For the text-containing cell, return its midpoint in (x, y) coordinate format. 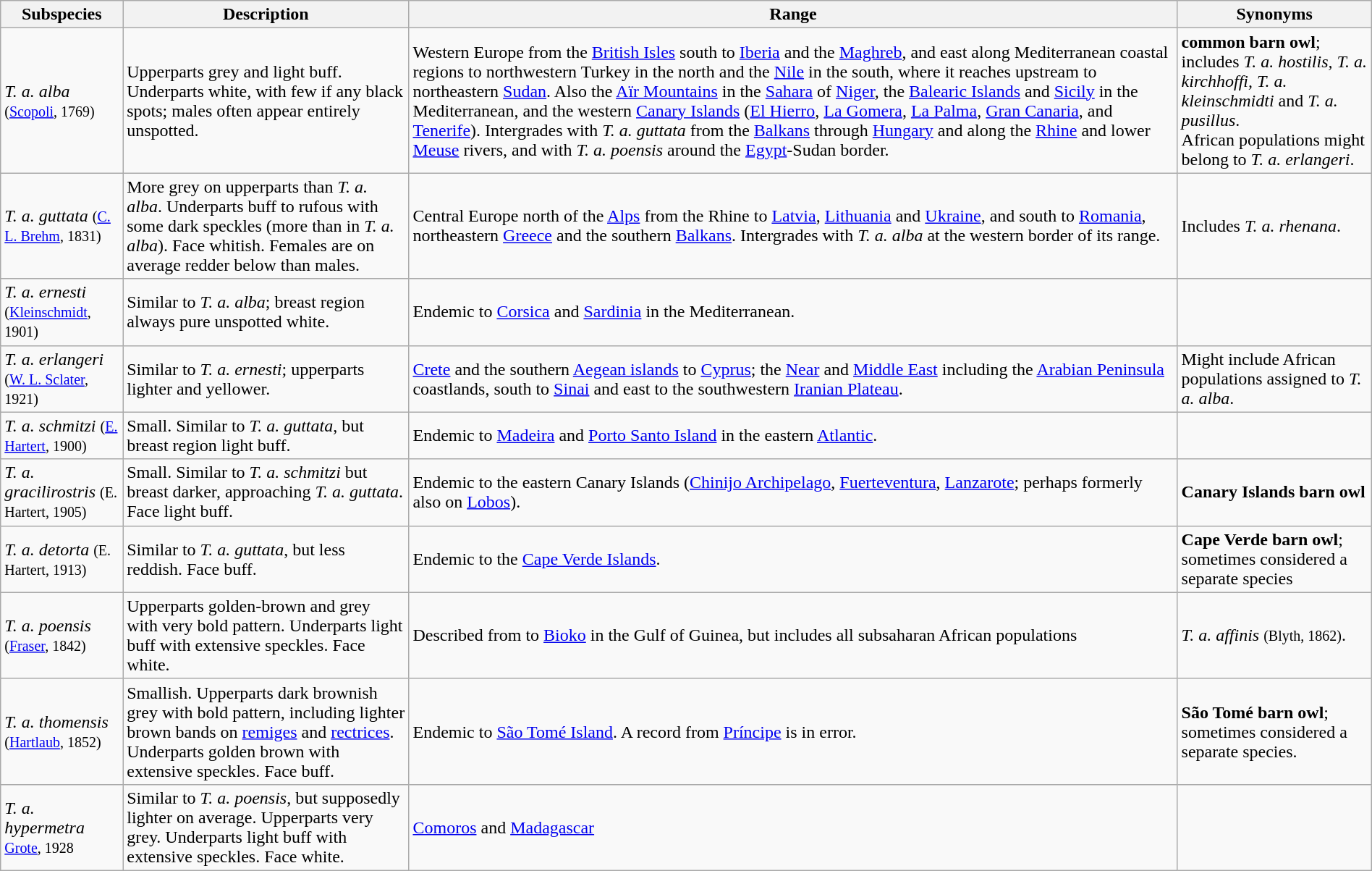
Endemic to Madeira and Porto Santo Island in the eastern Atlantic. (793, 436)
T. a. alba (Scopoli, 1769) (62, 101)
Comoros and Madagascar (793, 827)
T. a. detorta (E. Hartert, 1913) (62, 559)
T. a. gracilirostris (E. Hartert, 1905) (62, 492)
T. a. affinis (Blyth, 1862). (1274, 636)
Endemic to the Cape Verde Islands. (793, 559)
T. a. hypermetra Grote, 1928 (62, 827)
Range (793, 14)
T. a. thomensis (Hartlaub, 1852) (62, 731)
Small. Similar to T. a. schmitzi but breast darker, approaching T. a. guttata. Face light buff. (266, 492)
Endemic to the eastern Canary Islands (Chinijo Archipelago, Fuerteventura, Lanzarote; perhaps formerly also on Lobos). (793, 492)
Similar to T. a. ernesti; upperparts lighter and yellower. (266, 379)
Canary Islands barn owl (1274, 492)
Upperparts golden-brown and grey with very bold pattern. Underparts light buff with extensive speckles. Face white. (266, 636)
T. a. guttata (C. L. Brehm, 1831) (62, 226)
T. a. ernesti (Kleinschmidt, 1901) (62, 312)
Includes T. a. rhenana. (1274, 226)
Endemic to São Tomé Island. A record from Príncipe is in error. (793, 731)
Described from to Bioko in the Gulf of Guinea, but includes all subsaharan African populations (793, 636)
Small. Similar to T. a. guttata, but breast region light buff. (266, 436)
Similar to T. a. alba; breast region always pure unspotted white. (266, 312)
São Tomé barn owl; sometimes considered a separate species. (1274, 731)
T. a. erlangeri (W. L. Sclater, 1921) (62, 379)
Cape Verde barn owl; sometimes considered a separate species (1274, 559)
T. a. schmitzi (E. Hartert, 1900) (62, 436)
Upperparts grey and light buff. Underparts white, with few if any black spots; males often appear entirely unspotted. (266, 101)
Similar to T. a. poensis, but supposedly lighter on average. Upperparts very grey. Underparts light buff with extensive speckles. Face white. (266, 827)
Synonyms (1274, 14)
Subspecies (62, 14)
Description (266, 14)
T. a. poensis (Fraser, 1842) (62, 636)
Similar to T. a. guttata, but less reddish. Face buff. (266, 559)
Might include African populations assigned to T. a. alba. (1274, 379)
Endemic to Corsica and Sardinia in the Mediterranean. (793, 312)
